Output the (x, y) coordinate of the center of the cell containing the given text.  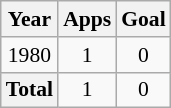
Goal (144, 19)
Year (30, 19)
Total (30, 90)
1980 (30, 55)
Apps (87, 19)
